Identify which cell holds the provided text, then report its (X, Y) central coordinate. 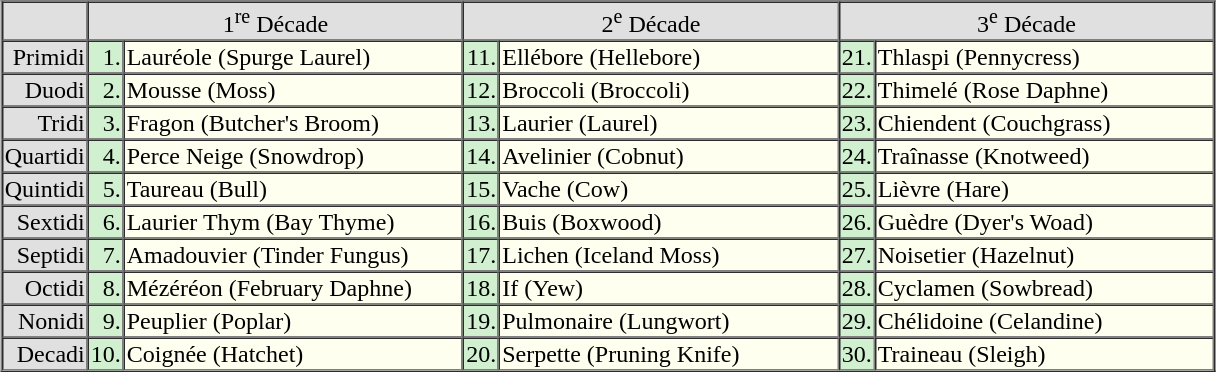
Fragon (Butcher's Broom) (294, 124)
Sextidi (45, 222)
24. (857, 156)
Chélidoine (Celandine) (1045, 322)
12. (481, 90)
Pulmonaire (Lungwort) (669, 322)
Mousse (Moss) (294, 90)
Traînasse (Knotweed) (1045, 156)
1. (106, 58)
19. (481, 322)
Coignée (Hatchet) (294, 354)
23. (857, 124)
Serpette (Pruning Knife) (669, 354)
Lièvre (Hare) (1045, 190)
3. (106, 124)
Decadi (45, 354)
6. (106, 222)
Laurier Thym (Bay Thyme) (294, 222)
9. (106, 322)
29. (857, 322)
Quartidi (45, 156)
Mézéréon (February Daphne) (294, 288)
Laurier (Laurel) (669, 124)
20. (481, 354)
Amadouvier (Tinder Fungus) (294, 256)
Thimelé (Rose Daphne) (1045, 90)
Octidi (45, 288)
Chiendent (Couchgrass) (1045, 124)
If (Yew) (669, 288)
28. (857, 288)
Lauréole (Spurge Laurel) (294, 58)
Buis (Boxwood) (669, 222)
11. (481, 58)
2e Décade (651, 22)
Septidi (45, 256)
Quintidi (45, 190)
Avelinier (Cobnut) (669, 156)
Traineau (Sleigh) (1045, 354)
15. (481, 190)
Peuplier (Poplar) (294, 322)
25. (857, 190)
Vache (Cow) (669, 190)
Tridi (45, 124)
26. (857, 222)
18. (481, 288)
21. (857, 58)
16. (481, 222)
Noisetier (Hazelnut) (1045, 256)
22. (857, 90)
Lichen (Iceland Moss) (669, 256)
17. (481, 256)
13. (481, 124)
Broccoli (Broccoli) (669, 90)
Taureau (Bull) (294, 190)
Cyclamen (Sowbread) (1045, 288)
3e Décade (1027, 22)
5. (106, 190)
1re Décade (276, 22)
14. (481, 156)
7. (106, 256)
Ellébore (Hellebore) (669, 58)
Nonidi (45, 322)
Duodi (45, 90)
Guèdre (Dyer's Woad) (1045, 222)
10. (106, 354)
30. (857, 354)
27. (857, 256)
Perce Neige (Snowdrop) (294, 156)
Thlaspi (Pennycress) (1045, 58)
2. (106, 90)
4. (106, 156)
8. (106, 288)
Primidi (45, 58)
